Pinpoint the cell where the given text exists, returning its [x, y] midpoint coordinate. 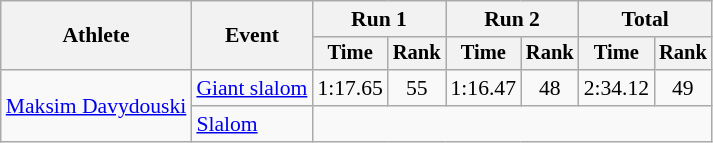
1:16.47 [484, 88]
1:17.65 [350, 88]
Slalom [252, 124]
Maksim Davydouski [96, 106]
Total [646, 19]
Run 1 [378, 19]
Run 2 [512, 19]
Event [252, 36]
Athlete [96, 36]
49 [683, 88]
55 [417, 88]
2:34.12 [616, 88]
Giant slalom [252, 88]
48 [550, 88]
